Find where the given text appears and provide that cell's center as (X, Y) coordinate. 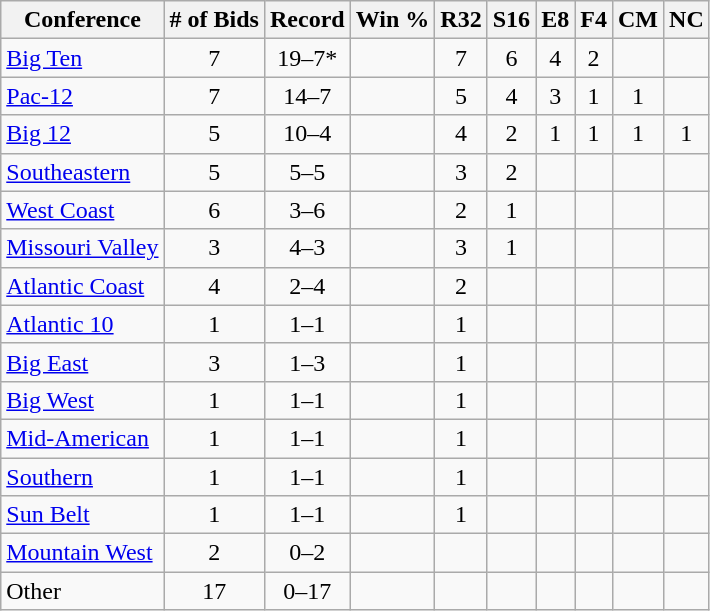
Sun Belt (82, 515)
S16 (511, 20)
Southeastern (82, 172)
Other (82, 591)
Pac-12 (82, 96)
# of Bids (214, 20)
CM (638, 20)
NC (687, 20)
Missouri Valley (82, 248)
Southern (82, 477)
Big West (82, 400)
14–7 (307, 96)
Mid-American (82, 438)
Big 12 (82, 134)
2–4 (307, 286)
3–6 (307, 210)
E8 (556, 20)
Big East (82, 362)
19–7* (307, 58)
R32 (461, 20)
Atlantic Coast (82, 286)
Record (307, 20)
Win % (392, 20)
Mountain West (82, 553)
West Coast (82, 210)
Atlantic 10 (82, 324)
4–3 (307, 248)
10–4 (307, 134)
F4 (594, 20)
17 (214, 591)
1–3 (307, 362)
Conference (82, 20)
0–2 (307, 553)
Big Ten (82, 58)
5–5 (307, 172)
0–17 (307, 591)
